Find where the given text appears and provide that cell's center as (x, y) coordinate. 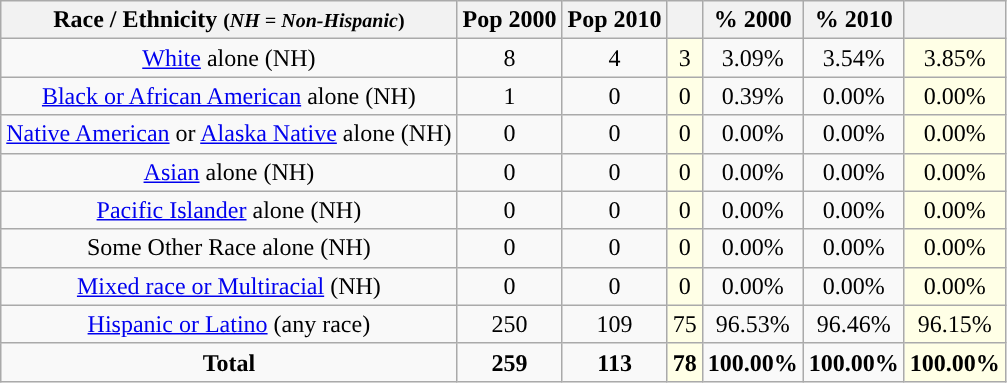
109 (614, 324)
Pop 2000 (510, 20)
White alone (NH) (229, 58)
Race / Ethnicity (NH = Non-Hispanic) (229, 20)
Total (229, 362)
Mixed race or Multiracial (NH) (229, 286)
Some Other Race alone (NH) (229, 248)
4 (614, 58)
3 (684, 58)
113 (614, 362)
75 (684, 324)
0.39% (752, 96)
250 (510, 324)
96.46% (854, 324)
1 (510, 96)
3.09% (752, 58)
% 2000 (752, 20)
Asian alone (NH) (229, 172)
Native American or Alaska Native alone (NH) (229, 134)
Pop 2010 (614, 20)
8 (510, 58)
Black or African American alone (NH) (229, 96)
3.85% (954, 58)
96.15% (954, 324)
96.53% (752, 324)
Hispanic or Latino (any race) (229, 324)
259 (510, 362)
% 2010 (854, 20)
3.54% (854, 58)
78 (684, 362)
Pacific Islander alone (NH) (229, 210)
